For the text-containing cell, return its midpoint in (x, y) coordinate format. 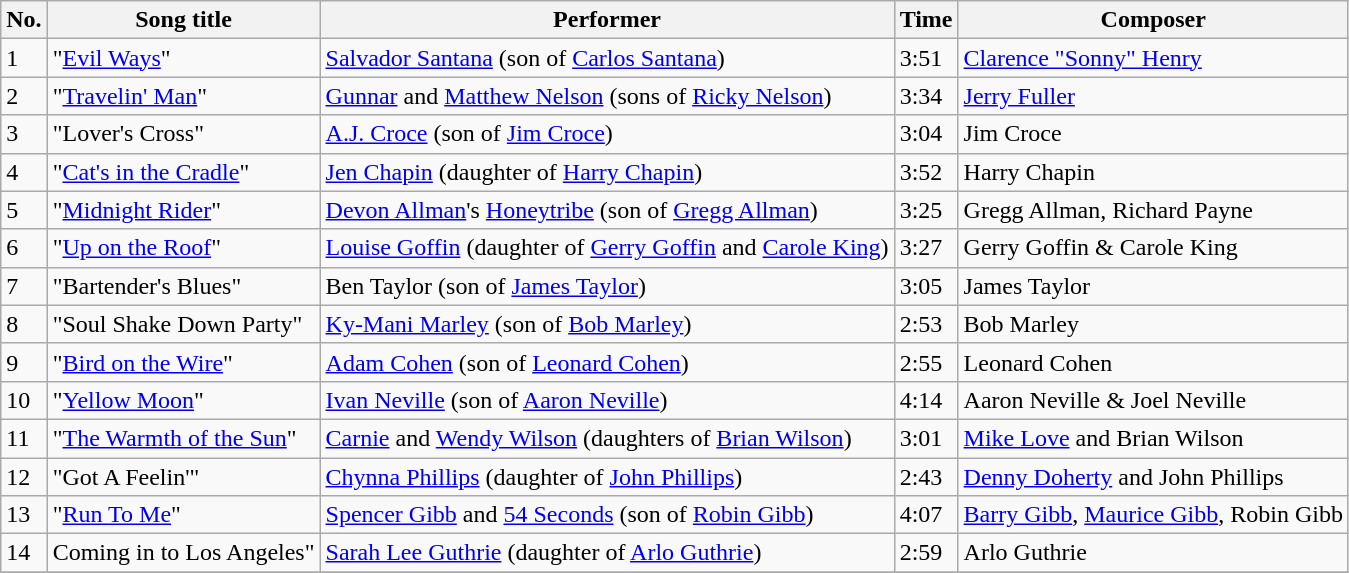
Barry Gibb, Maurice Gibb, Robin Gibb (1153, 515)
4:14 (926, 400)
"Up on the Roof" (184, 248)
Performer (607, 20)
3:34 (926, 96)
4 (24, 172)
3:52 (926, 172)
Time (926, 20)
A.J. Croce (son of Jim Croce) (607, 134)
"Got A Feelin'" (184, 477)
Spencer Gibb and 54 Seconds (son of Robin Gibb) (607, 515)
Bob Marley (1153, 324)
Jerry Fuller (1153, 96)
3:05 (926, 286)
3:51 (926, 58)
Coming in to Los Angeles" (184, 553)
Clarence "Sonny" Henry (1153, 58)
6 (24, 248)
5 (24, 210)
"Midnight Rider" (184, 210)
3:04 (926, 134)
"Evil Ways" (184, 58)
Adam Cohen (son of Leonard Cohen) (607, 362)
Salvador Santana (son of Carlos Santana) (607, 58)
Gregg Allman, Richard Payne (1153, 210)
7 (24, 286)
"Bartender's Blues" (184, 286)
2:43 (926, 477)
Gunnar and Matthew Nelson (sons of Ricky Nelson) (607, 96)
"Bird on the Wire" (184, 362)
Carnie and Wendy Wilson (daughters of Brian Wilson) (607, 438)
3:01 (926, 438)
9 (24, 362)
"Travelin' Man" (184, 96)
Denny Doherty and John Phillips (1153, 477)
Leonard Cohen (1153, 362)
14 (24, 553)
8 (24, 324)
Sarah Lee Guthrie (daughter of Arlo Guthrie) (607, 553)
"Cat's in the Cradle" (184, 172)
3:25 (926, 210)
James Taylor (1153, 286)
"Yellow Moon" (184, 400)
12 (24, 477)
Ben Taylor (son of James Taylor) (607, 286)
Aaron Neville & Joel Neville (1153, 400)
Arlo Guthrie (1153, 553)
4:07 (926, 515)
2:59 (926, 553)
2 (24, 96)
Devon Allman's Honeytribe (son of Gregg Allman) (607, 210)
2:53 (926, 324)
3:27 (926, 248)
Composer (1153, 20)
2:55 (926, 362)
3 (24, 134)
Jim Croce (1153, 134)
"Soul Shake Down Party" (184, 324)
1 (24, 58)
Chynna Phillips (daughter of John Phillips) (607, 477)
No. (24, 20)
10 (24, 400)
Gerry Goffin & Carole King (1153, 248)
Ky-Mani Marley (son of Bob Marley) (607, 324)
Jen Chapin (daughter of Harry Chapin) (607, 172)
Harry Chapin (1153, 172)
Ivan Neville (son of Aaron Neville) (607, 400)
Mike Love and Brian Wilson (1153, 438)
"The Warmth of the Sun" (184, 438)
"Lover's Cross" (184, 134)
Louise Goffin (daughter of Gerry Goffin and Carole King) (607, 248)
"Run To Me" (184, 515)
11 (24, 438)
13 (24, 515)
Song title (184, 20)
